From the cell containing the given text, extract its center point as [x, y] coordinate. 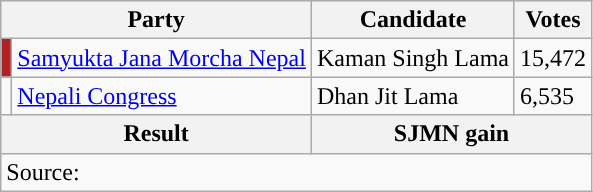
6,535 [552, 96]
Party [156, 20]
Nepali Congress [162, 96]
Votes [552, 20]
Source: [296, 172]
Candidate [412, 20]
Result [156, 134]
Dhan Jit Lama [412, 96]
Samyukta Jana Morcha Nepal [162, 58]
SJMN gain [451, 134]
Kaman Singh Lama [412, 58]
15,472 [552, 58]
